Find where the given text appears and provide that cell's center as [x, y] coordinate. 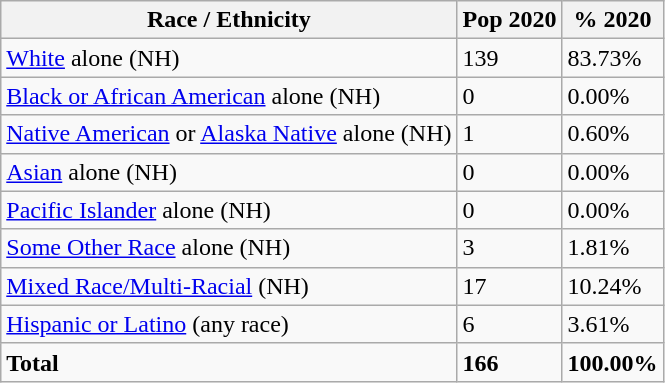
3 [510, 248]
100.00% [612, 362]
10.24% [612, 286]
3.61% [612, 324]
Total [229, 362]
83.73% [612, 58]
0.60% [612, 134]
% 2020 [612, 20]
Asian alone (NH) [229, 172]
1 [510, 134]
Black or African American alone (NH) [229, 96]
Some Other Race alone (NH) [229, 248]
White alone (NH) [229, 58]
Pacific Islander alone (NH) [229, 210]
17 [510, 286]
Pop 2020 [510, 20]
1.81% [612, 248]
Native American or Alaska Native alone (NH) [229, 134]
6 [510, 324]
139 [510, 58]
Race / Ethnicity [229, 20]
166 [510, 362]
Hispanic or Latino (any race) [229, 324]
Mixed Race/Multi-Racial (NH) [229, 286]
